Determine the (x, y) coordinate at the center of the cell enclosing the given text.  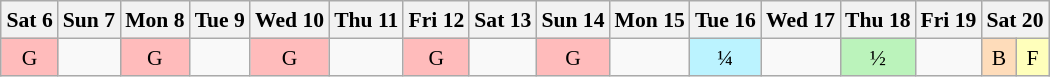
Thu 18 (878, 20)
½ (878, 56)
Sat 6 (29, 20)
Sat 20 (1014, 20)
Mon 8 (154, 20)
Thu 11 (366, 20)
Sun 14 (572, 20)
Fri 19 (949, 20)
Fri 12 (436, 20)
Sat 13 (502, 20)
¼ (726, 56)
Sun 7 (89, 20)
Mon 15 (650, 20)
Wed 10 (290, 20)
F (1033, 56)
Tue 9 (220, 20)
Tue 16 (726, 20)
B (998, 56)
Wed 17 (800, 20)
